Output the [x, y] coordinate of the center of the cell containing the given text.  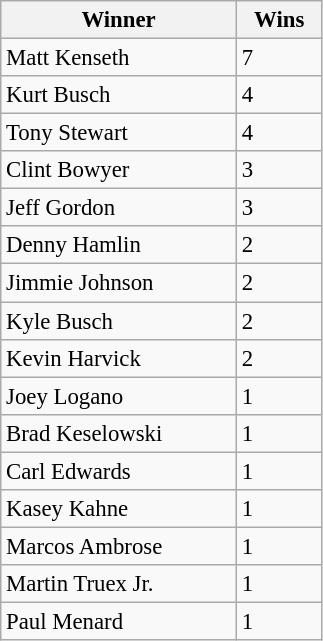
Kurt Busch [119, 95]
Kevin Harvick [119, 358]
Kyle Busch [119, 321]
Paul Menard [119, 621]
Matt Kenseth [119, 58]
Brad Keselowski [119, 433]
Joey Logano [119, 396]
Tony Stewart [119, 133]
Martin Truex Jr. [119, 584]
Wins [279, 20]
Winner [119, 20]
Jeff Gordon [119, 208]
Jimmie Johnson [119, 283]
Carl Edwards [119, 471]
Kasey Kahne [119, 509]
Clint Bowyer [119, 170]
Marcos Ambrose [119, 546]
Denny Hamlin [119, 245]
7 [279, 58]
